Search for the cell housing the specified text and yield its [x, y] center coordinate. 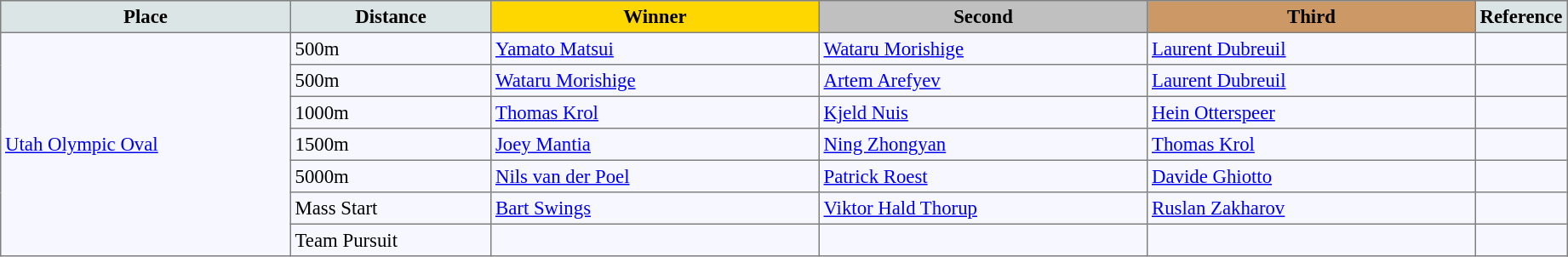
Patrick Roest [983, 176]
Hein Otterspeer [1312, 112]
Yamato Matsui [655, 49]
Ruslan Zakharov [1312, 208]
Team Pursuit [391, 240]
Kjeld Nuis [983, 112]
Ning Zhongyan [983, 145]
Viktor Hald Thorup [983, 208]
Second [983, 17]
1500m [391, 145]
Place [146, 17]
Third [1312, 17]
Reference [1520, 17]
Joey Mantia [655, 145]
Mass Start [391, 208]
Artem Arefyev [983, 81]
5000m [391, 176]
Winner [655, 17]
Nils van der Poel [655, 176]
1000m [391, 112]
Utah Olympic Oval [146, 144]
Davide Ghiotto [1312, 176]
Bart Swings [655, 208]
Distance [391, 17]
